Output the (x, y) coordinate of the center of the cell containing the given text.  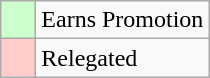
Earns Promotion (122, 20)
Relegated (122, 58)
